Determine the [X, Y] coordinate at the center of the cell enclosing the given text.  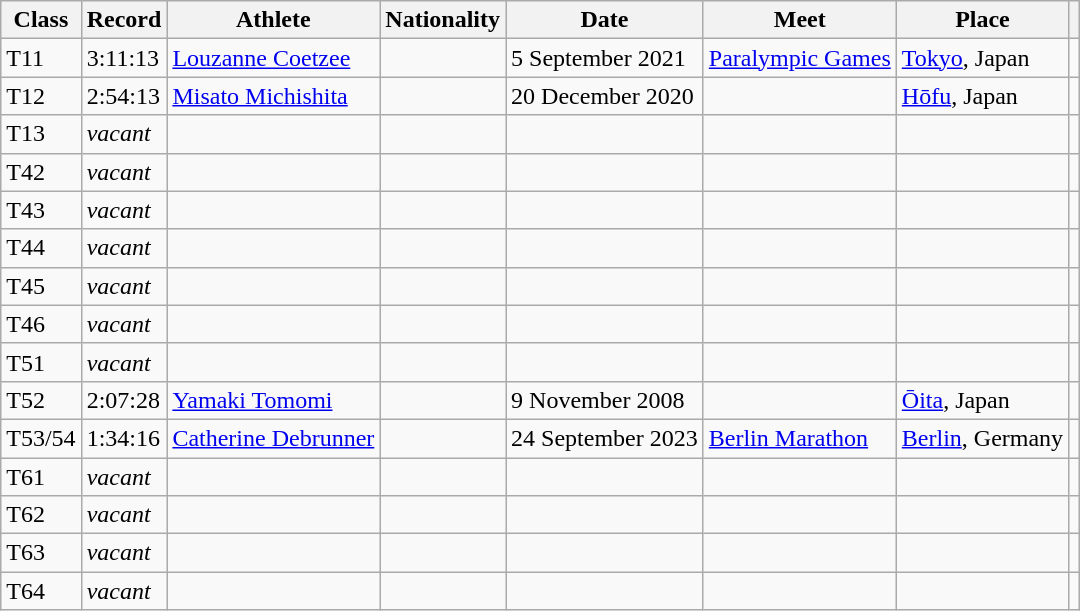
5 September 2021 [605, 58]
T63 [41, 553]
Athlete [274, 20]
Catherine Debrunner [274, 438]
Misato Michishita [274, 96]
Nationality [443, 20]
T11 [41, 58]
2:07:28 [124, 400]
3:11:13 [124, 58]
Berlin, Germany [982, 438]
Yamaki Tomomi [274, 400]
Place [982, 20]
2:54:13 [124, 96]
Hōfu, Japan [982, 96]
T42 [41, 172]
T44 [41, 248]
T53/54 [41, 438]
1:34:16 [124, 438]
T13 [41, 134]
Paralympic Games [800, 58]
T12 [41, 96]
Berlin Marathon [800, 438]
24 September 2023 [605, 438]
Date [605, 20]
T61 [41, 477]
T43 [41, 210]
Louzanne Coetzee [274, 58]
Tokyo, Japan [982, 58]
T45 [41, 286]
20 December 2020 [605, 96]
Meet [800, 20]
Record [124, 20]
Class [41, 20]
T46 [41, 324]
T52 [41, 400]
Ōita, Japan [982, 400]
T51 [41, 362]
9 November 2008 [605, 400]
T64 [41, 591]
T62 [41, 515]
